For the text-containing cell, return its midpoint in (X, Y) coordinate format. 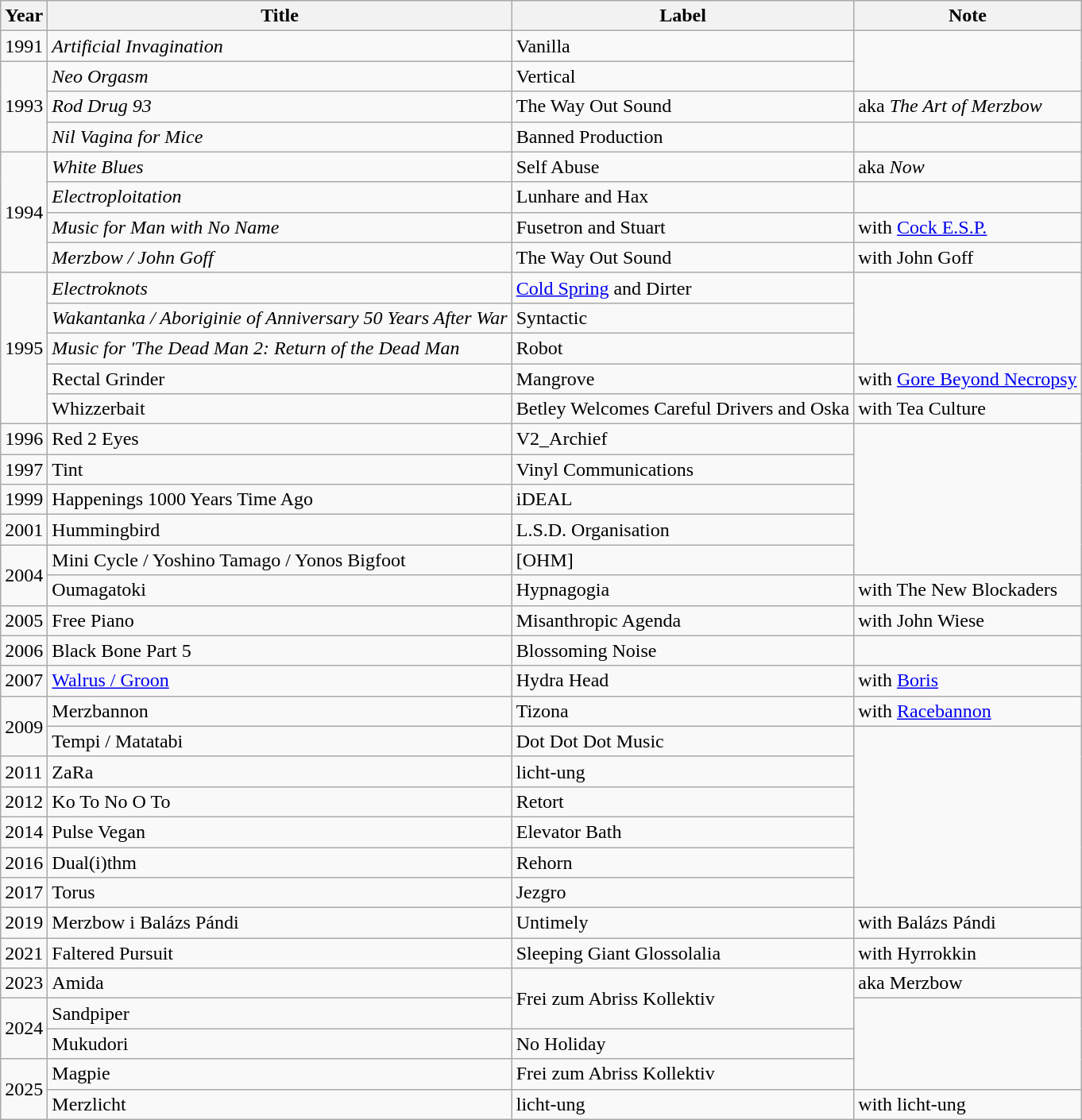
2014 (24, 832)
with Hyrrokkin (968, 953)
2017 (24, 893)
2019 (24, 923)
Red 2 Eyes (280, 439)
Merzbannon (280, 711)
Hummingbird (280, 530)
with Cock E.S.P. (968, 227)
with Gore Beyond Necropsy (968, 379)
2009 (24, 726)
Merzbow i Balázs Pándi (280, 923)
aka The Art of Merzbow (968, 106)
Artificial Invagination (280, 46)
2023 (24, 983)
Sandpiper (280, 1014)
Untimely (683, 923)
V2_Archief (683, 439)
Vinyl Communications (683, 469)
ZaRa (280, 771)
Dual(i)thm (280, 862)
Walrus / Groon (280, 681)
with Boris (968, 681)
2004 (24, 575)
Syntactic (683, 318)
Jezgro (683, 893)
2016 (24, 862)
Wakantanka / Aboriginie of Anniversary 50 Years After War (280, 318)
Ko To No O To (280, 801)
Nil Vagina for Mice (280, 137)
Magpie (280, 1074)
Blossoming Noise (683, 651)
Note (968, 16)
Merzlicht (280, 1104)
Rehorn (683, 862)
aka Merzbow (968, 983)
Rod Drug 93 (280, 106)
1994 (24, 212)
1999 (24, 500)
Banned Production (683, 137)
2005 (24, 620)
Title (280, 16)
Music for Man with No Name (280, 227)
Tizona (683, 711)
Merzbow / John Goff (280, 257)
Hydra Head (683, 681)
2021 (24, 953)
Tint (280, 469)
2011 (24, 771)
2006 (24, 651)
Black Bone Part 5 (280, 651)
Hypnagogia (683, 590)
Elevator Bath (683, 832)
Music for 'The Dead Man 2: Return of the Dead Man (280, 348)
1996 (24, 439)
Vanilla (683, 46)
with John Goff (968, 257)
2024 (24, 1029)
Year (24, 16)
Electroknots (280, 288)
Torus (280, 893)
Self Abuse (683, 167)
Robot (683, 348)
with John Wiese (968, 620)
Faltered Pursuit (280, 953)
2025 (24, 1089)
Neo Orgasm (280, 76)
Free Piano (280, 620)
Oumagatoki (280, 590)
with The New Blockaders (968, 590)
1995 (24, 348)
Mangrove (683, 379)
aka Now (968, 167)
1991 (24, 46)
Mini Cycle / Yoshino Tamago / Yonos Bigfoot (280, 560)
Amida (280, 983)
Pulse Vegan (280, 832)
2012 (24, 801)
with Racebannon (968, 711)
with licht-ung (968, 1104)
Electroploitation (280, 197)
2007 (24, 681)
No Holiday (683, 1044)
Fusetron and Stuart (683, 227)
Whizzerbait (280, 409)
with Tea Culture (968, 409)
2001 (24, 530)
Retort (683, 801)
Label (683, 16)
Misanthropic Agenda (683, 620)
[OHM] (683, 560)
Lunhare and Hax (683, 197)
iDEAL (683, 500)
Mukudori (280, 1044)
Rectal Grinder (280, 379)
with Balázs Pándi (968, 923)
L.S.D. Organisation (683, 530)
Dot Dot Dot Music (683, 741)
Happenings 1000 Years Time Ago (280, 500)
Betley Welcomes Careful Drivers and Oska (683, 409)
Cold Spring and Dirter (683, 288)
1997 (24, 469)
Tempi / Matatabi (280, 741)
Vertical (683, 76)
Sleeping Giant Glossolalia (683, 953)
White Blues (280, 167)
1993 (24, 106)
